For the text-containing cell, return its midpoint in [X, Y] coordinate format. 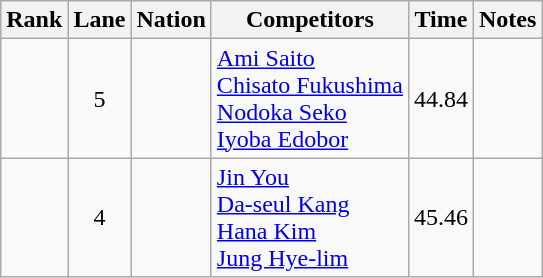
Notes [507, 20]
5 [100, 98]
Time [440, 20]
Jin YouDa-seul KangHana KimJung Hye-lim [310, 218]
45.46 [440, 218]
Nation [171, 20]
4 [100, 218]
Lane [100, 20]
Rank [34, 20]
Ami SaitoChisato FukushimaNodoka SekoIyoba Edobor [310, 98]
Competitors [310, 20]
44.84 [440, 98]
